Locate the cell with the specified text and output its (x, y) center coordinate. 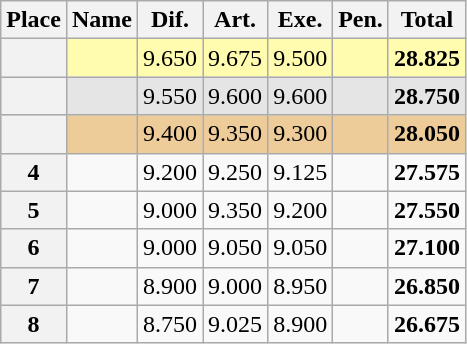
28.750 (426, 96)
Exe. (300, 20)
26.850 (426, 286)
Dif. (170, 20)
27.575 (426, 172)
5 (34, 210)
Name (102, 20)
7 (34, 286)
27.550 (426, 210)
8 (34, 324)
6 (34, 248)
28.050 (426, 134)
9.550 (170, 96)
9.500 (300, 58)
28.825 (426, 58)
8.750 (170, 324)
Place (34, 20)
9.025 (236, 324)
Art. (236, 20)
Total (426, 20)
9.125 (300, 172)
Pen. (361, 20)
4 (34, 172)
27.100 (426, 248)
9.250 (236, 172)
8.950 (300, 286)
9.650 (170, 58)
26.675 (426, 324)
9.300 (300, 134)
9.400 (170, 134)
9.675 (236, 58)
